Identify which cell holds the provided text, then report its (X, Y) central coordinate. 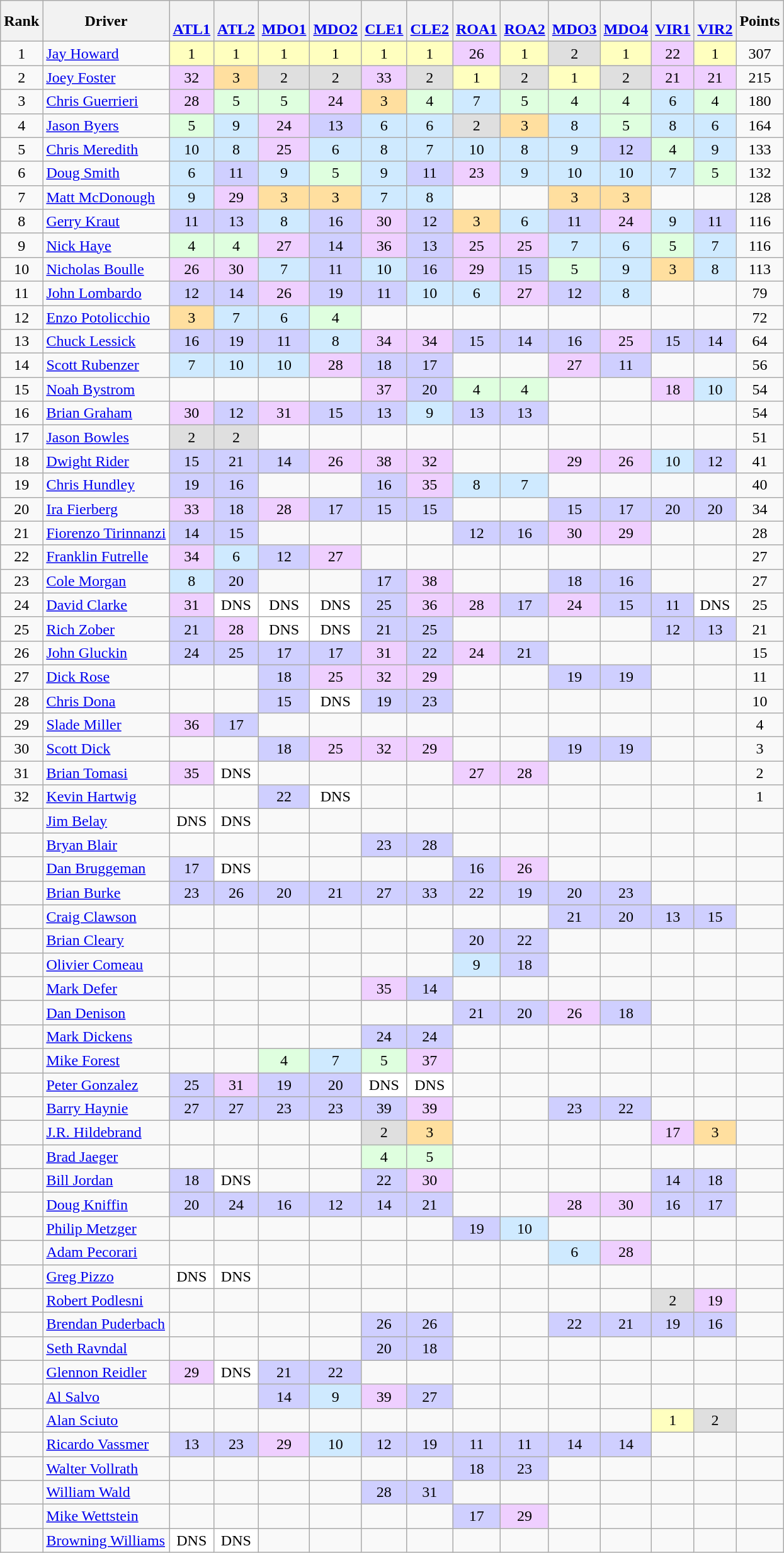
Franklin Futrelle (106, 557)
Brendan Puderbach (106, 1324)
MDO3 (574, 21)
Mike Forest (106, 1060)
Joey Foster (106, 77)
72 (759, 317)
MDO1 (284, 21)
Doug Kniffin (106, 1205)
64 (759, 341)
Browning Williams (106, 1540)
Mark Dickens (106, 1036)
ATL1 (191, 21)
Rank (21, 21)
Olivier Comeau (106, 965)
Al Salvo (106, 1396)
Driver (106, 21)
Craig Clawson (106, 917)
307 (759, 54)
Adam Pecorari (106, 1252)
Barry Haynie (106, 1109)
ATL2 (237, 21)
CLE2 (429, 21)
Fiorenzo Tirinnanzi (106, 533)
56 (759, 365)
Points (759, 21)
Ricardo Vassmer (106, 1444)
Scott Dick (106, 749)
John Lombardo (106, 293)
79 (759, 293)
Robert Podlesni (106, 1300)
Walter Vollrath (106, 1469)
Jason Byers (106, 125)
Seth Ravndal (106, 1348)
Jason Bowles (106, 437)
Dwight Rider (106, 461)
Nick Haye (106, 245)
Rich Zober (106, 629)
Gerry Kraut (106, 221)
John Gluckin (106, 653)
Peter Gonzalez (106, 1084)
Dan Denison (106, 1012)
Chuck Lessick (106, 341)
128 (759, 197)
Bryan Blair (106, 845)
Jim Belay (106, 821)
215 (759, 77)
51 (759, 437)
41 (759, 461)
Dick Rose (106, 677)
ROA1 (476, 21)
Dan Bruggeman (106, 869)
William Wald (106, 1493)
132 (759, 173)
Brian Burke (106, 893)
Noah Bystrom (106, 389)
Cole Morgan (106, 581)
Ira Fierberg (106, 509)
MDO2 (336, 21)
Slade Miller (106, 725)
Mike Wettstein (106, 1516)
David Clarke (106, 605)
Nicholas Boulle (106, 269)
Kevin Hartwig (106, 797)
180 (759, 101)
Brian Cleary (106, 941)
Brad Jaeger (106, 1157)
Brian Graham (106, 413)
VIR1 (673, 21)
Scott Rubenzer (106, 365)
133 (759, 149)
Chris Dona (106, 701)
Chris Guerrieri (106, 101)
Chris Meredith (106, 149)
Glennon Reidler (106, 1372)
ROA2 (525, 21)
Brian Tomasi (106, 773)
VIR2 (715, 21)
CLE1 (384, 21)
40 (759, 485)
Bill Jordan (106, 1181)
MDO4 (626, 21)
113 (759, 269)
Jay Howard (106, 54)
Doug Smith (106, 173)
J.R. Hildebrand (106, 1133)
Matt McDonough (106, 197)
Chris Hundley (106, 485)
Greg Pizzo (106, 1276)
Mark Defer (106, 989)
164 (759, 125)
Philip Metzger (106, 1229)
Enzo Potolicchio (106, 317)
Alan Sciuto (106, 1420)
